Locate the cell with the specified text and output its [X, Y] center coordinate. 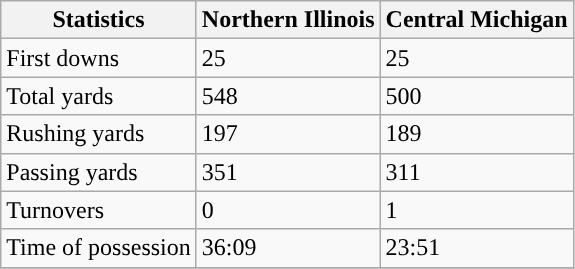
351 [288, 172]
Passing yards [99, 172]
1 [476, 210]
36:09 [288, 248]
Central Michigan [476, 20]
First downs [99, 58]
Statistics [99, 20]
197 [288, 134]
500 [476, 96]
311 [476, 172]
Time of possession [99, 248]
Total yards [99, 96]
0 [288, 210]
548 [288, 96]
23:51 [476, 248]
Northern Illinois [288, 20]
Rushing yards [99, 134]
Turnovers [99, 210]
189 [476, 134]
